Return [x, y] of the center of cell containing provided text 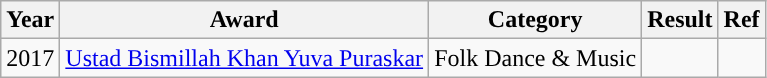
Ustad Bismillah Khan Yuva Puraskar [244, 58]
Ref [742, 20]
Award [244, 20]
Folk Dance & Music [536, 58]
Category [536, 20]
Year [30, 20]
2017 [30, 58]
Result [680, 20]
